Extract the (x, y) coordinate from the center of the cell holding the provided text.  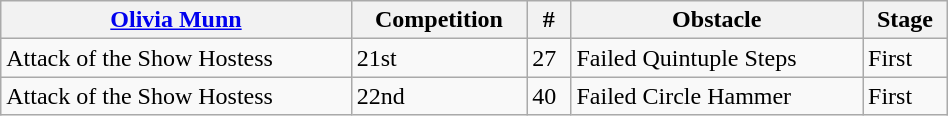
21st (439, 58)
Olivia Munn (176, 20)
22nd (439, 96)
# (549, 20)
Obstacle (717, 20)
40 (549, 96)
Stage (906, 20)
Failed Quintuple Steps (717, 58)
Failed Circle Hammer (717, 96)
Competition (439, 20)
27 (549, 58)
